Detect which cell encompasses the target text, then output its (x, y) center coordinate. 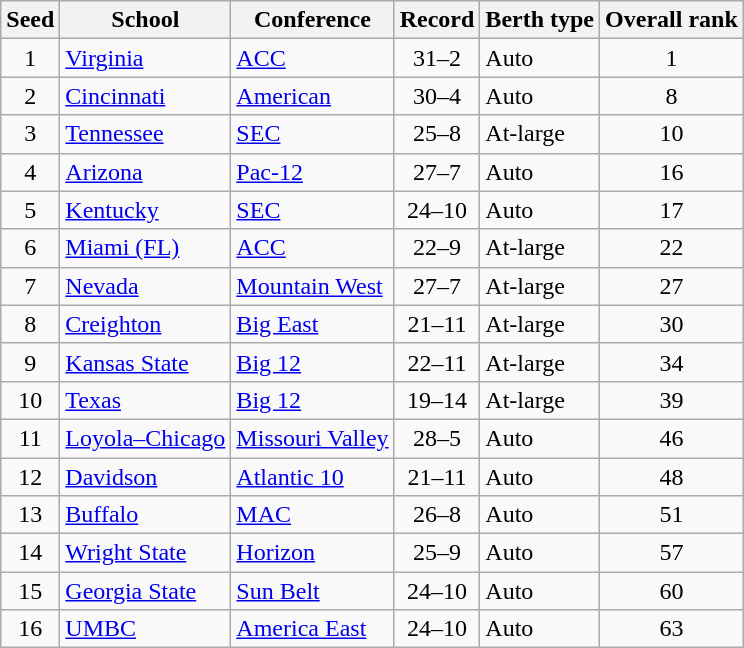
4 (30, 172)
39 (672, 400)
12 (30, 477)
2 (30, 96)
Overall rank (672, 20)
Conference (312, 20)
Kentucky (146, 210)
Georgia State (146, 591)
27 (672, 286)
Big East (312, 324)
11 (30, 438)
Pac-12 (312, 172)
Missouri Valley (312, 438)
Arizona (146, 172)
Virginia (146, 58)
57 (672, 553)
22–9 (437, 248)
Buffalo (146, 515)
Atlantic 10 (312, 477)
30–4 (437, 96)
Horizon (312, 553)
MAC (312, 515)
School (146, 20)
Berth type (540, 20)
Kansas State (146, 362)
31–2 (437, 58)
28–5 (437, 438)
Loyola–Chicago (146, 438)
51 (672, 515)
46 (672, 438)
America East (312, 629)
30 (672, 324)
25–9 (437, 553)
American (312, 96)
60 (672, 591)
Cincinnati (146, 96)
Nevada (146, 286)
Wright State (146, 553)
Sun Belt (312, 591)
22–11 (437, 362)
Texas (146, 400)
Mountain West (312, 286)
Record (437, 20)
Creighton (146, 324)
17 (672, 210)
Seed (30, 20)
Davidson (146, 477)
63 (672, 629)
25–8 (437, 134)
UMBC (146, 629)
Miami (FL) (146, 248)
19–14 (437, 400)
15 (30, 591)
9 (30, 362)
26–8 (437, 515)
34 (672, 362)
6 (30, 248)
13 (30, 515)
14 (30, 553)
22 (672, 248)
5 (30, 210)
Tennessee (146, 134)
7 (30, 286)
48 (672, 477)
3 (30, 134)
